Provide the [X, Y] coordinate of the cell's center where the given text is located.  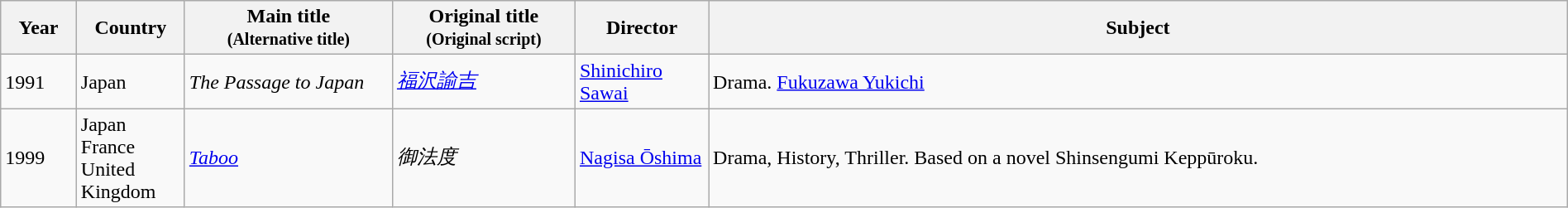
1999 [39, 157]
御法度 [483, 157]
Drama. Fukuzawa Yukichi [1138, 81]
Original title(Original script) [483, 28]
Japan [131, 81]
The Passage to Japan [288, 81]
福沢諭吉 [483, 81]
Director [642, 28]
Main title(Alternative title) [288, 28]
Shinichiro Sawai [642, 81]
Country [131, 28]
Taboo [288, 157]
1991 [39, 81]
Subject [1138, 28]
Drama, History, Thriller. Based on a novel Shinsengumi Keppūroku. [1138, 157]
Nagisa Ōshima [642, 157]
Year [39, 28]
JapanFranceUnited Kingdom [131, 157]
